Extract the [X, Y] coordinate from the center of the cell holding the provided text.  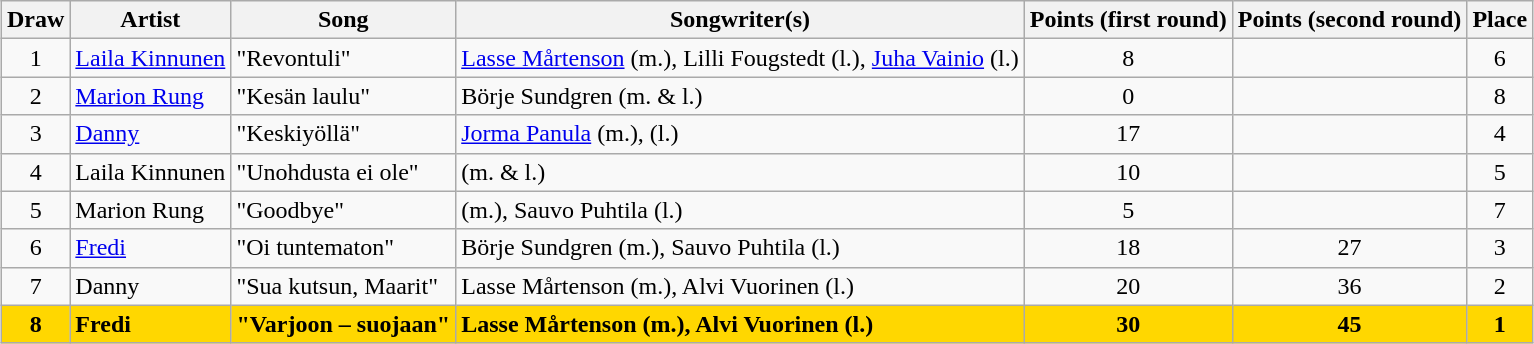
Songwriter(s) [740, 20]
36 [1350, 286]
"Kesän laulu" [344, 96]
Börje Sundgren (m.), Sauvo Puhtila (l.) [740, 248]
Börje Sundgren (m. & l.) [740, 96]
17 [1128, 134]
"Revontuli" [344, 58]
0 [1128, 96]
18 [1128, 248]
30 [1128, 324]
(m. & l.) [740, 172]
10 [1128, 172]
"Keskiyöllä" [344, 134]
27 [1350, 248]
Lasse Mårtenson (m.), Lilli Fougstedt (l.), Juha Vainio (l.) [740, 58]
"Oi tuntematon" [344, 248]
Points (second round) [1350, 20]
Place [1500, 20]
Draw [35, 20]
Song [344, 20]
20 [1128, 286]
"Unohdusta ei ole" [344, 172]
Points (first round) [1128, 20]
(m.), Sauvo Puhtila (l.) [740, 210]
Jorma Panula (m.), (l.) [740, 134]
Artist [150, 20]
"Goodbye" [344, 210]
"Varjoon – suojaan" [344, 324]
"Sua kutsun, Maarit" [344, 286]
45 [1350, 324]
